Detect which cell encompasses the target text, then output its [x, y] center coordinate. 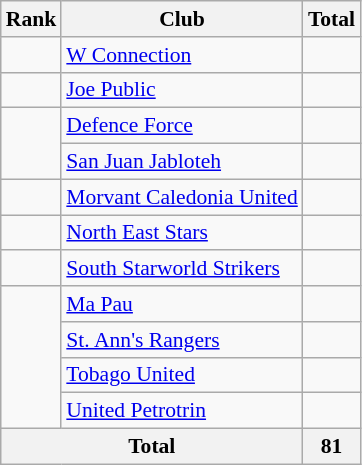
Defence Force [182, 126]
Morvant Caledonia United [182, 197]
North East Stars [182, 233]
United Petrotrin [182, 411]
Tobago United [182, 375]
W Connection [182, 55]
Ma Pau [182, 304]
81 [332, 447]
South Starworld Strikers [182, 269]
Rank [32, 19]
San Juan Jabloteh [182, 162]
St. Ann's Rangers [182, 340]
Club [182, 19]
Joe Public [182, 90]
